Extract the [x, y] coordinate from the center of the cell holding the provided text.  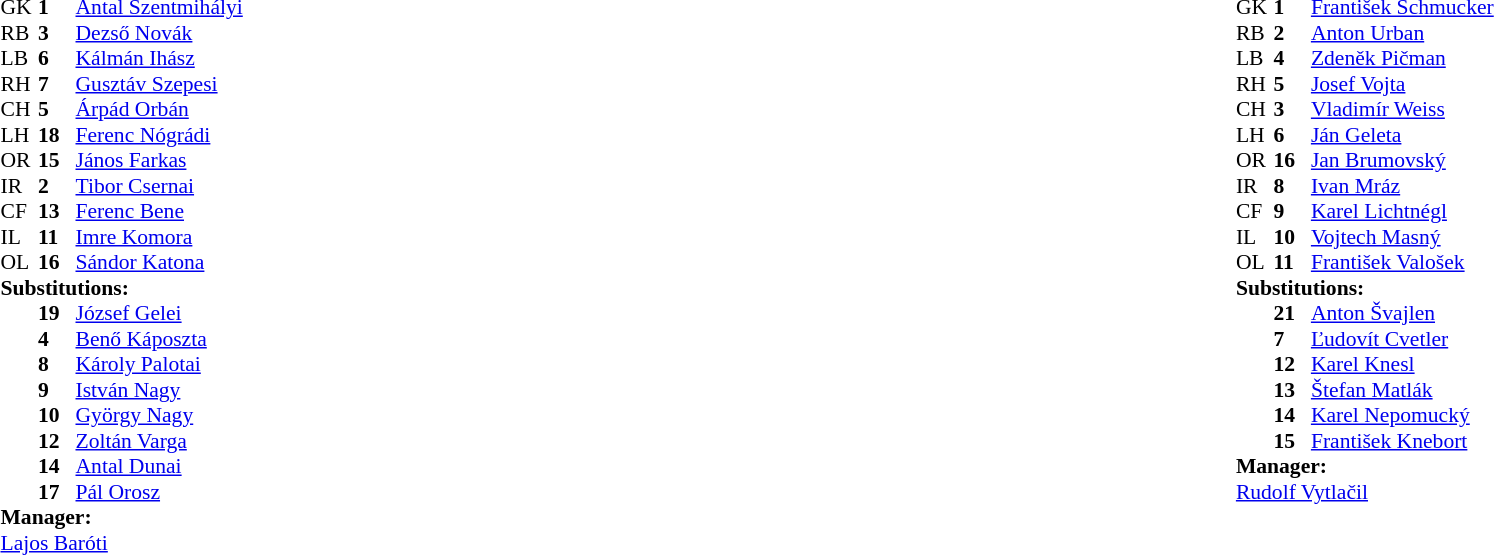
Jan Brumovský [1402, 161]
Árpád Orbán [160, 109]
Benő Káposzta [160, 339]
Karel Lichtnégl [1402, 211]
František Knebort [1402, 441]
Ferenc Nógrádi [160, 135]
Anton Urban [1402, 33]
Imre Komora [160, 237]
19 [57, 313]
Ferenc Bene [160, 211]
Tibor Csernai [160, 186]
Rudolf Vytlačil [1365, 492]
Anton Švajlen [1402, 313]
21 [1292, 313]
János Farkas [160, 161]
Kálmán Ihász [160, 59]
Dezső Novák [160, 33]
József Gelei [160, 313]
František Valošek [1402, 263]
Zdeněk Pičman [1402, 59]
Vladimír Weiss [1402, 109]
Antal Dunai [160, 467]
Károly Palotai [160, 365]
Karel Nepomucký [1402, 415]
Ľudovít Cvetler [1402, 339]
Pál Orosz [160, 492]
Karel Knesl [1402, 365]
Josef Vojta [1402, 84]
18 [57, 135]
Ján Geleta [1402, 135]
Vojtech Masný [1402, 237]
György Nagy [160, 415]
István Nagy [160, 390]
Ivan Mráz [1402, 186]
Gusztáv Szepesi [160, 84]
Štefan Matlák [1402, 390]
Zoltán Varga [160, 441]
17 [57, 492]
Sándor Katona [160, 263]
